Search for the cell housing the specified text and yield its [x, y] center coordinate. 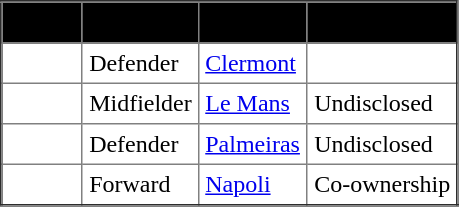
Napoli [254, 184]
Position [140, 22]
Player [42, 22]
Palmeiras [254, 144]
Midfielder [140, 103]
Clermont [254, 63]
Le Mans [254, 103]
Details [382, 22]
Forward [140, 184]
Old Club [254, 22]
Co-ownership [382, 184]
